Locate the cell with the specified text and output its [x, y] center coordinate. 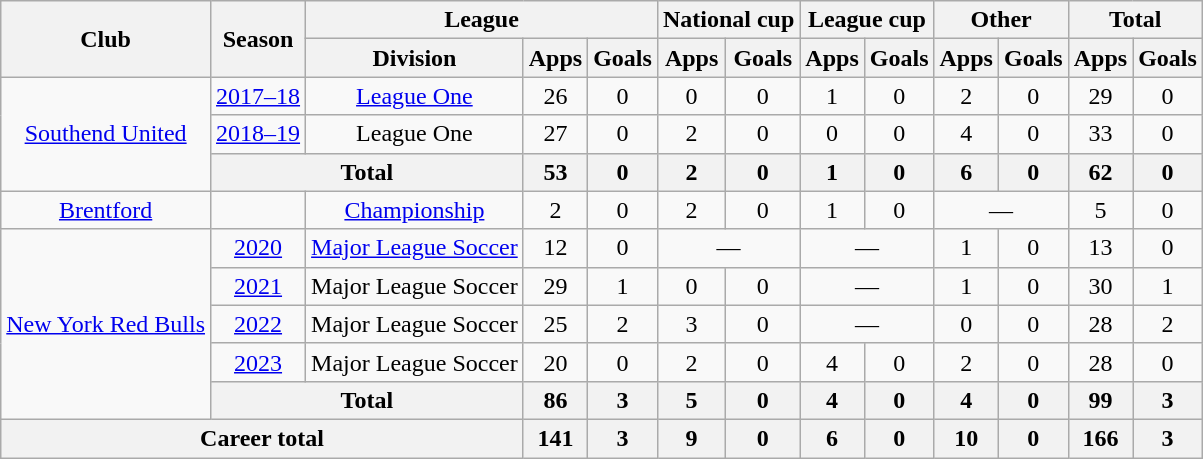
Division [415, 58]
20 [555, 362]
62 [1100, 172]
13 [1100, 248]
Season [258, 39]
86 [555, 400]
141 [555, 438]
Championship [415, 210]
National cup [728, 20]
League [482, 20]
Brentford [106, 210]
Other [1001, 20]
2017–18 [258, 96]
New York Red Bulls [106, 324]
33 [1100, 134]
Career total [262, 438]
Southend United [106, 134]
League cup [867, 20]
10 [966, 438]
9 [691, 438]
2020 [258, 248]
25 [555, 324]
12 [555, 248]
166 [1100, 438]
2022 [258, 324]
53 [555, 172]
27 [555, 134]
2023 [258, 362]
2021 [258, 286]
26 [555, 96]
30 [1100, 286]
2018–19 [258, 134]
99 [1100, 400]
Club [106, 39]
